Output the (x, y) coordinate of the center of the cell containing the given text.  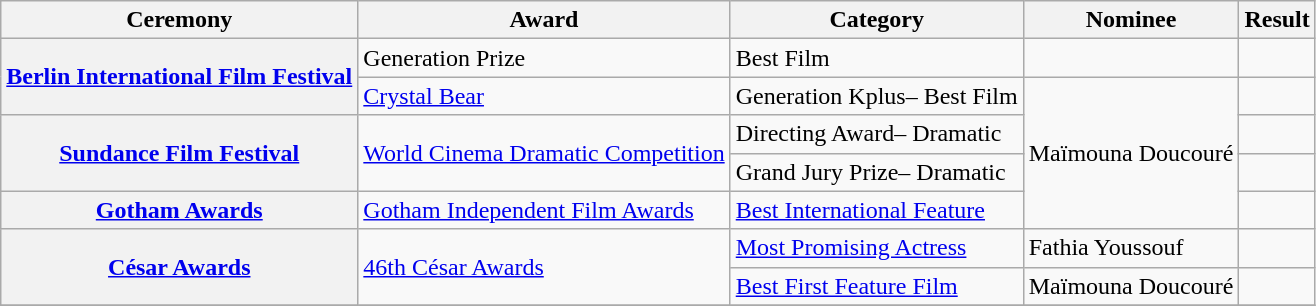
Ceremony (180, 20)
Best First Feature Film (876, 286)
César Awards (180, 267)
Fathia Youssouf (1131, 248)
Most Promising Actress (876, 248)
World Cinema Dramatic Competition (544, 153)
Result (1277, 20)
Nominee (1131, 20)
46th César Awards (544, 267)
Best Film (876, 58)
Best International Feature (876, 210)
Berlin International Film Festival (180, 77)
Generation Prize (544, 58)
Grand Jury Prize– Dramatic (876, 172)
Crystal Bear (544, 96)
Gotham Awards (180, 210)
Sundance Film Festival (180, 153)
Directing Award– Dramatic (876, 134)
Award (544, 20)
Category (876, 20)
Gotham Independent Film Awards (544, 210)
Generation Kplus– Best Film (876, 96)
